Extract the (x, y) coordinate from the center of the cell holding the provided text.  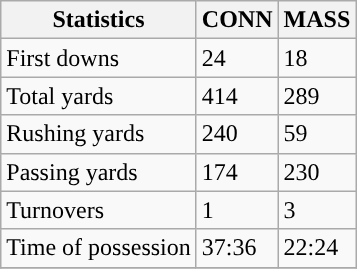
First downs (99, 58)
230 (317, 172)
240 (237, 134)
Total yards (99, 96)
1 (237, 210)
Statistics (99, 20)
Time of possession (99, 248)
24 (237, 58)
414 (237, 96)
Passing yards (99, 172)
CONN (237, 20)
59 (317, 134)
Rushing yards (99, 134)
289 (317, 96)
22:24 (317, 248)
3 (317, 210)
18 (317, 58)
MASS (317, 20)
174 (237, 172)
37:36 (237, 248)
Turnovers (99, 210)
